Capture the cell that displays the provided text and extract its [x, y] central coordinate. 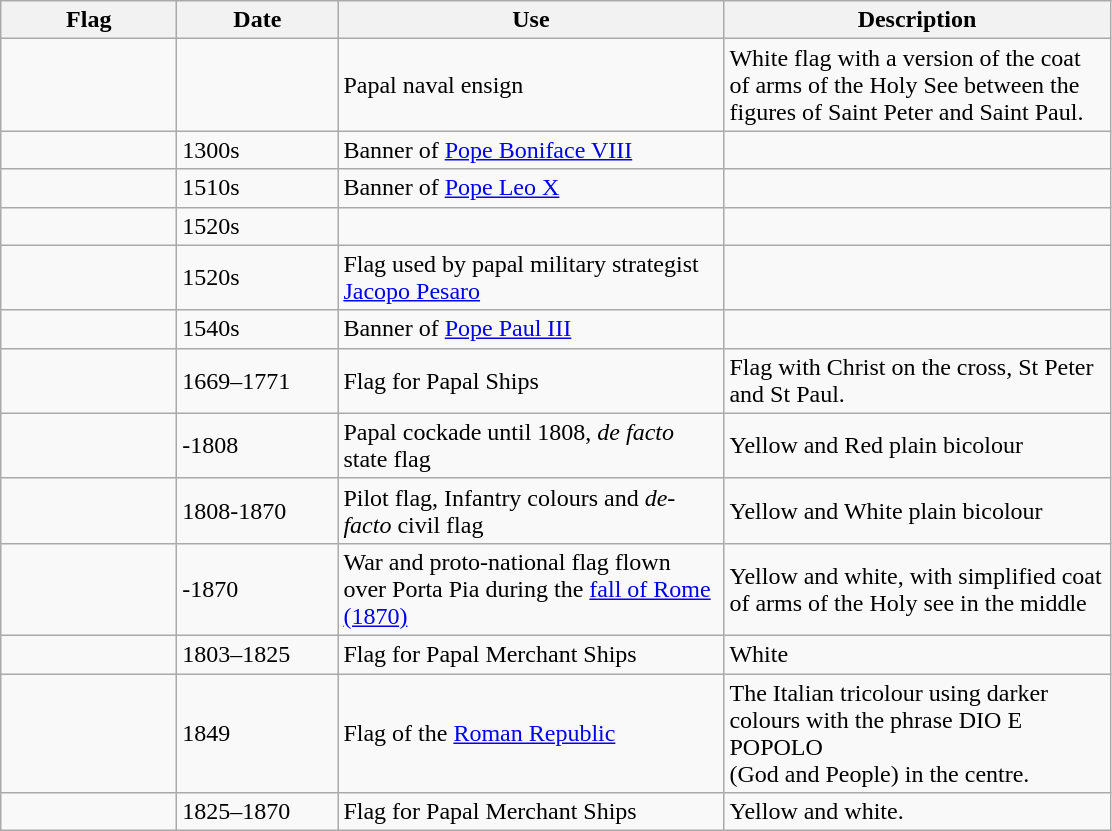
Yellow and white, with simplified coat of arms of the Holy see in the middle [917, 589]
1849 [258, 734]
1669–1771 [258, 380]
1808-1870 [258, 510]
Flag with Christ on the cross, St Peter and St Paul. [917, 380]
Flag [89, 20]
White [917, 654]
The Italian tricolour using darker colours with the phrase DIO E POPOLO(God and People) in the centre. [917, 734]
Papal naval ensign [531, 85]
-1870 [258, 589]
Papal cockade until 1808, de facto state flag [531, 446]
Date [258, 20]
1540s [258, 329]
1825–1870 [258, 812]
White flag with a version of the coat of arms of the Holy See between the figures of Saint Peter and Saint Paul. [917, 85]
Yellow and white. [917, 812]
-1808 [258, 446]
Description [917, 20]
Flag for Papal Ships [531, 380]
Banner of Pope Boniface VIII [531, 150]
Yellow and White plain bicolour [917, 510]
Banner of Pope Leo X [531, 188]
Use [531, 20]
Yellow and Red plain bicolour [917, 446]
1510s [258, 188]
1300s [258, 150]
1803–1825 [258, 654]
Banner of Pope Paul III [531, 329]
Flag used by papal military strategist Jacopo Pesaro [531, 278]
Pilot flag, Infantry colours and de-facto civil flag [531, 510]
War and proto-national flag flown over Porta Pia during the fall of Rome (1870) [531, 589]
Flag of the Roman Republic [531, 734]
